Provide the [x, y] coordinate of the cell's center where the given text is located.  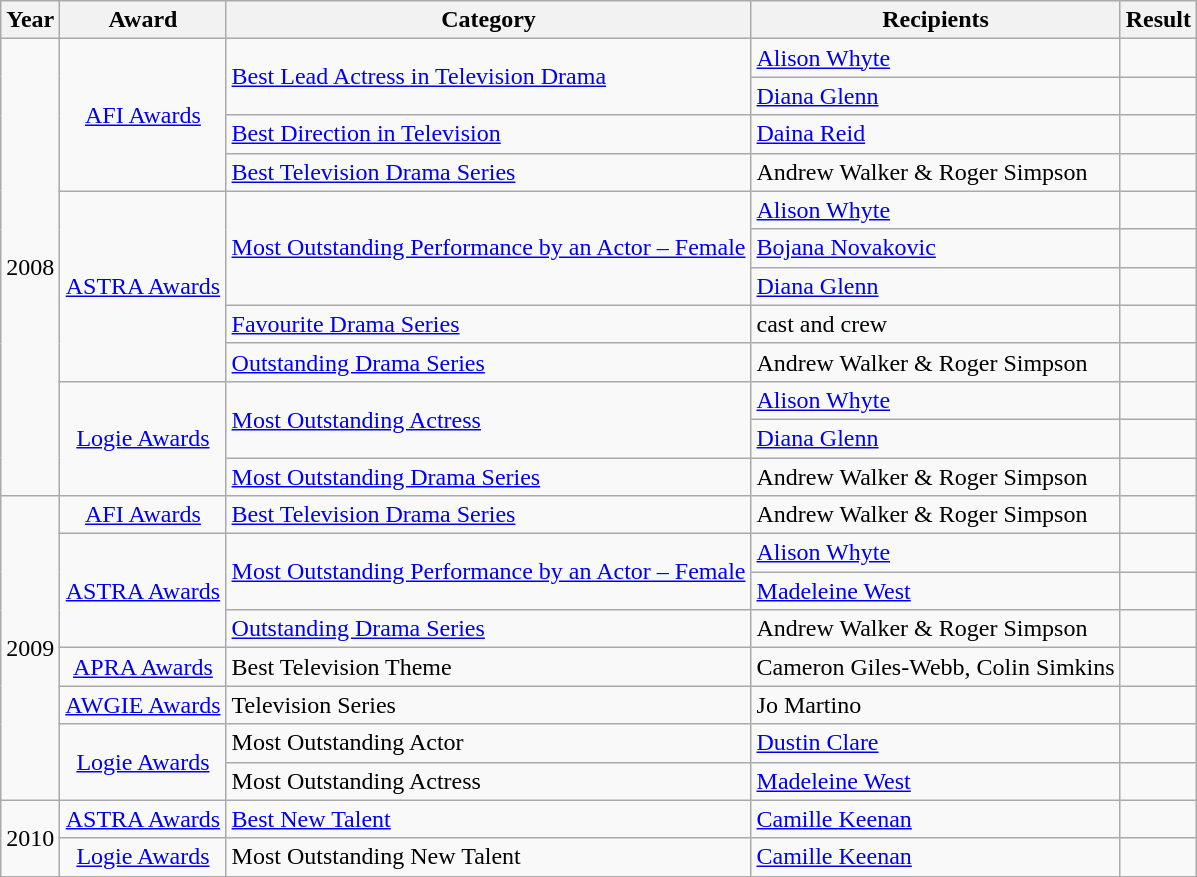
Best Television Theme [488, 667]
Most Outstanding Drama Series [488, 477]
Award [143, 20]
AWGIE Awards [143, 705]
APRA Awards [143, 667]
Favourite Drama Series [488, 324]
Best New Talent [488, 819]
Most Outstanding New Talent [488, 857]
Daina Reid [936, 134]
2010 [30, 838]
Cameron Giles-Webb, Colin Simkins [936, 667]
Television Series [488, 705]
Result [1158, 20]
Recipients [936, 20]
cast and crew [936, 324]
2009 [30, 648]
Category [488, 20]
Bojana Novakovic [936, 248]
Dustin Clare [936, 743]
Best Direction in Television [488, 134]
Most Outstanding Actor [488, 743]
Jo Martino [936, 705]
Best Lead Actress in Television Drama [488, 77]
Year [30, 20]
2008 [30, 268]
